Detect which cell encompasses the target text, then output its (X, Y) center coordinate. 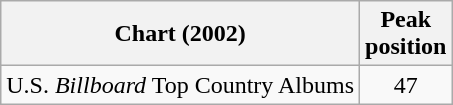
47 (406, 85)
Chart (2002) (180, 34)
U.S. Billboard Top Country Albums (180, 85)
Peakposition (406, 34)
